Search for the cell housing the specified text and yield its [x, y] center coordinate. 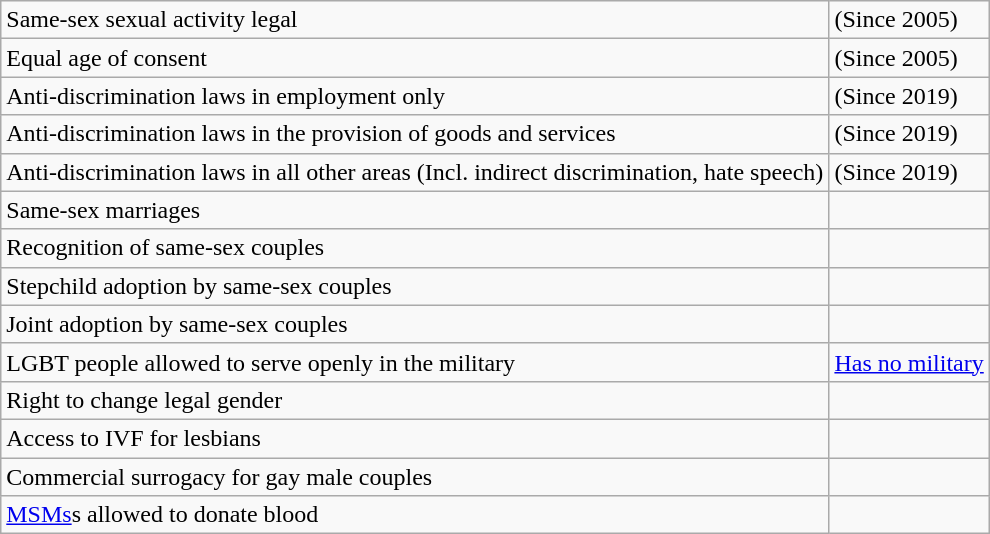
MSMss allowed to donate blood [415, 515]
Joint adoption by same-sex couples [415, 324]
Commercial surrogacy for gay male couples [415, 477]
Equal age of consent [415, 58]
Recognition of same-sex couples [415, 248]
Anti-discrimination laws in employment only [415, 96]
Anti-discrimination laws in the provision of goods and services [415, 134]
Same-sex sexual activity legal [415, 20]
Stepchild adoption by same-sex couples [415, 286]
Right to change legal gender [415, 400]
Access to IVF for lesbians [415, 438]
Anti-discrimination laws in all other areas (Incl. indirect discrimination, hate speech) [415, 172]
Has no military [909, 362]
Same-sex marriages [415, 210]
LGBT people allowed to serve openly in the military [415, 362]
